Determine the (x, y) coordinate at the center of the cell enclosing the given text.  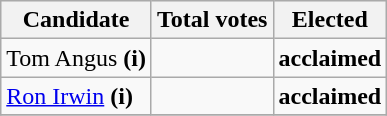
Ron Irwin (i) (76, 96)
Elected (330, 20)
Candidate (76, 20)
Tom Angus (i) (76, 58)
Total votes (212, 20)
